Return (X, Y) of the center of cell containing provided text 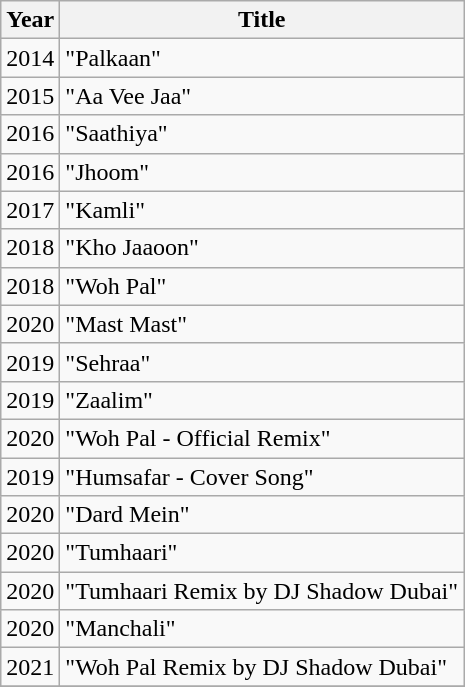
2015 (30, 96)
Year (30, 20)
2017 (30, 210)
"Kamli" (262, 210)
"Woh Pal Remix by DJ Shadow Dubai" (262, 667)
2021 (30, 667)
"Woh Pal - Official Remix" (262, 438)
"Jhoom" (262, 172)
Title (262, 20)
"Dard Mein" (262, 515)
"Tumhaari Remix by DJ Shadow Dubai" (262, 591)
"Manchali" (262, 629)
2014 (30, 58)
"Sehraa" (262, 362)
"Palkaan" (262, 58)
"Zaalim" (262, 400)
"Saathiya" (262, 134)
"Mast Mast" (262, 324)
"Tumhaari" (262, 553)
"Woh Pal" (262, 286)
"Aa Vee Jaa" (262, 96)
"Humsafar - Cover Song" (262, 477)
"Kho Jaaoon" (262, 248)
